Search for the cell housing the specified text and yield its [X, Y] center coordinate. 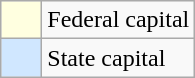
State capital [118, 58]
Federal capital [118, 20]
